Scan for the cell matching the given text and deliver its [X, Y] coordinate at center. 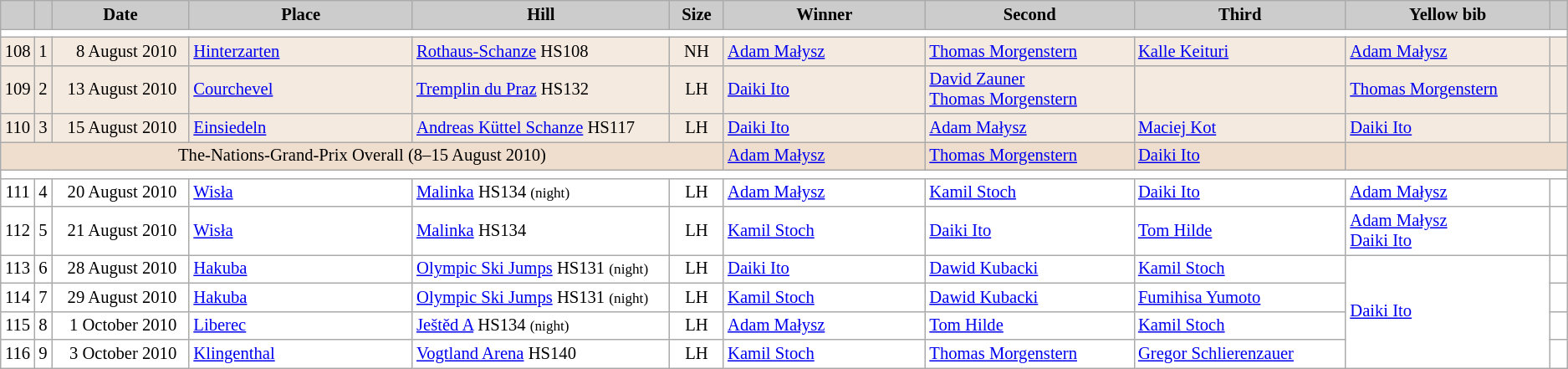
15 August 2010 [120, 128]
21 August 2010 [120, 230]
Place [301, 14]
115 [18, 325]
114 [18, 297]
2 [43, 90]
NH [697, 51]
111 [18, 192]
Gregor Schlierenzauer [1239, 354]
Courchevel [301, 90]
Klingenthal [301, 354]
Third [1239, 14]
3 [43, 128]
Date [120, 14]
1 [43, 51]
4 [43, 192]
29 August 2010 [120, 297]
6 [43, 269]
Winner [825, 14]
13 August 2010 [120, 90]
8 August 2010 [120, 51]
Kalle Keituri [1239, 51]
7 [43, 297]
28 August 2010 [120, 269]
3 October 2010 [120, 354]
Second [1029, 14]
Rothaus-Schanze HS108 [541, 51]
Andreas Küttel Schanze HS117 [541, 128]
Fumihisa Yumoto [1239, 297]
109 [18, 90]
8 [43, 325]
Einsiedeln [301, 128]
116 [18, 354]
Vogtland Arena HS140 [541, 354]
Adam Małysz Daiki Ito [1448, 230]
110 [18, 128]
5 [43, 230]
Ještěd A HS134 (night) [541, 325]
Maciej Kot [1239, 128]
Hinterzarten [301, 51]
1 October 2010 [120, 325]
Hill [541, 14]
The-Nations-Grand-Prix Overall (8–15 August 2010) [362, 156]
Size [697, 14]
Malinka HS134 (night) [541, 192]
Malinka HS134 [541, 230]
Yellow bib [1448, 14]
108 [18, 51]
112 [18, 230]
David Zauner Thomas Morgenstern [1029, 90]
20 August 2010 [120, 192]
Tremplin du Praz HS132 [541, 90]
Liberec [301, 325]
113 [18, 269]
9 [43, 354]
